Output the (x, y) coordinate of the center of the cell containing the given text.  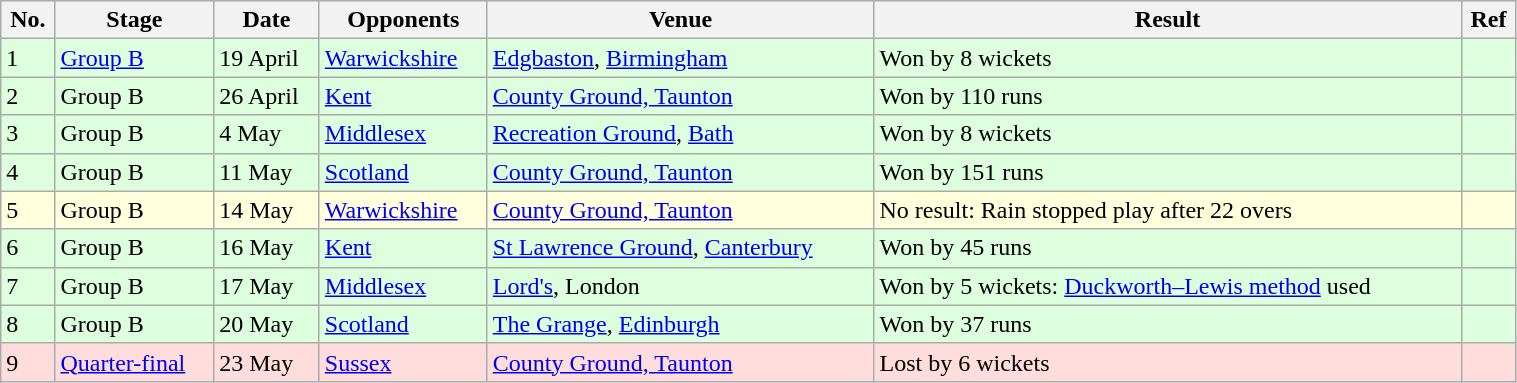
7 (28, 286)
Recreation Ground, Bath (680, 134)
4 May (267, 134)
14 May (267, 210)
26 April (267, 96)
Won by 5 wickets: Duckworth–Lewis method used (1168, 286)
Lost by 6 wickets (1168, 362)
6 (28, 248)
Quarter-final (134, 362)
Result (1168, 20)
Won by 45 runs (1168, 248)
11 May (267, 172)
Opponents (403, 20)
8 (28, 324)
St Lawrence Ground, Canterbury (680, 248)
5 (28, 210)
Venue (680, 20)
3 (28, 134)
Won by 151 runs (1168, 172)
9 (28, 362)
19 April (267, 58)
No. (28, 20)
23 May (267, 362)
Won by 110 runs (1168, 96)
No result: Rain stopped play after 22 overs (1168, 210)
20 May (267, 324)
17 May (267, 286)
Date (267, 20)
1 (28, 58)
Edgbaston, Birmingham (680, 58)
Sussex (403, 362)
Stage (134, 20)
Lord's, London (680, 286)
4 (28, 172)
Won by 37 runs (1168, 324)
The Grange, Edinburgh (680, 324)
Ref (1488, 20)
16 May (267, 248)
2 (28, 96)
